Return the [x, y] coordinate for the center point of the cell that contains the specified text.  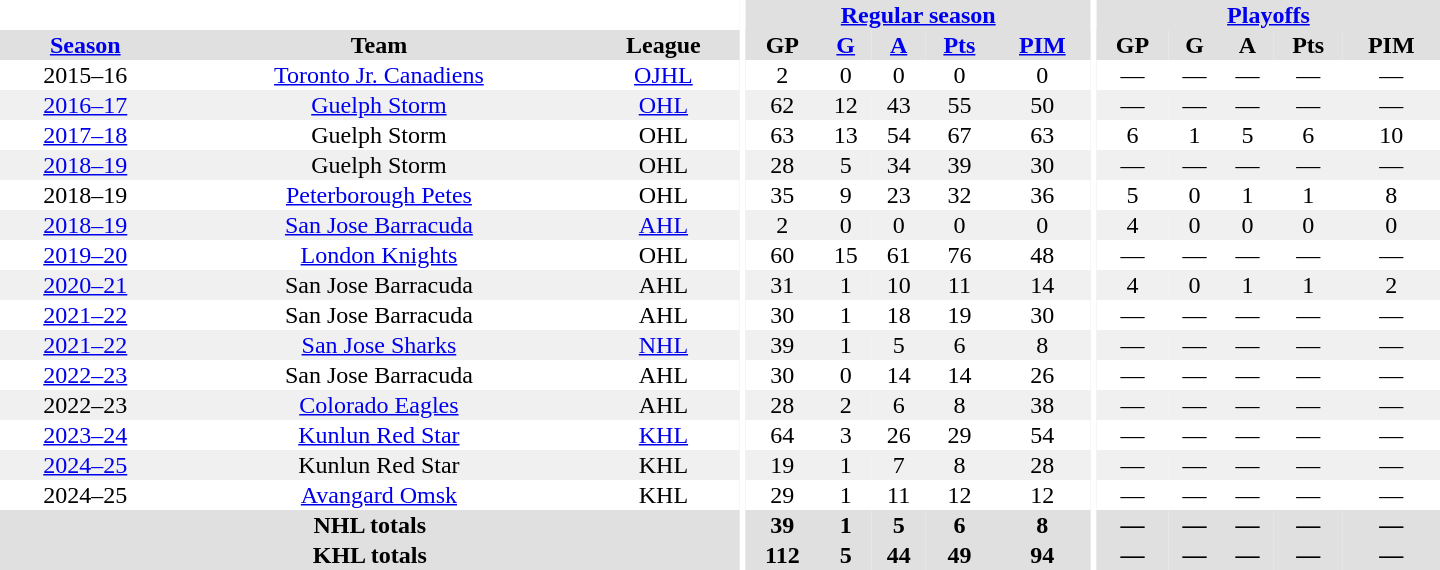
32 [960, 195]
Peterborough Petes [380, 195]
2016–17 [86, 105]
94 [1042, 555]
62 [782, 105]
13 [846, 135]
Colorado Eagles [380, 405]
36 [1042, 195]
35 [782, 195]
3 [846, 435]
50 [1042, 105]
2020–21 [86, 285]
Regular season [918, 15]
34 [898, 165]
67 [960, 135]
Playoffs [1268, 15]
23 [898, 195]
38 [1042, 405]
44 [898, 555]
64 [782, 435]
2023–24 [86, 435]
Team [380, 45]
112 [782, 555]
7 [898, 465]
NHL [663, 345]
18 [898, 315]
London Knights [380, 255]
61 [898, 255]
9 [846, 195]
31 [782, 285]
Avangard Omsk [380, 495]
OJHL [663, 75]
NHL totals [370, 525]
60 [782, 255]
2019–20 [86, 255]
Toronto Jr. Canadiens [380, 75]
2015–16 [86, 75]
League [663, 45]
76 [960, 255]
KHL totals [370, 555]
15 [846, 255]
48 [1042, 255]
55 [960, 105]
Season [86, 45]
49 [960, 555]
2017–18 [86, 135]
43 [898, 105]
San Jose Sharks [380, 345]
